For the text-containing cell, return its midpoint in (x, y) coordinate format. 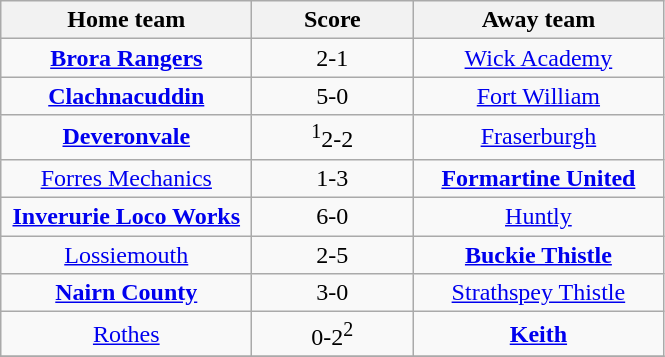
Rothes (126, 334)
Lossiemouth (126, 255)
Forres Mechanics (126, 178)
1-3 (332, 178)
Nairn County (126, 293)
6-0 (332, 217)
Away team (538, 20)
Score (332, 20)
Buckie Thistle (538, 255)
Inverurie Loco Works (126, 217)
Formartine United (538, 178)
2-1 (332, 58)
Keith (538, 334)
2-5 (332, 255)
Brora Rangers (126, 58)
Fraserburgh (538, 138)
Strathspey Thistle (538, 293)
Fort William (538, 96)
Wick Academy (538, 58)
12-2 (332, 138)
0-22 (332, 334)
5-0 (332, 96)
Home team (126, 20)
Huntly (538, 217)
Deveronvale (126, 138)
3-0 (332, 293)
Clachnacuddin (126, 96)
